Locate the cell with the specified text and output its (X, Y) center coordinate. 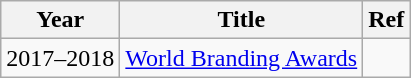
Title (242, 20)
Ref (386, 20)
World Branding Awards (242, 58)
Year (60, 20)
2017–2018 (60, 58)
